Detect which cell encompasses the target text, then output its (x, y) center coordinate. 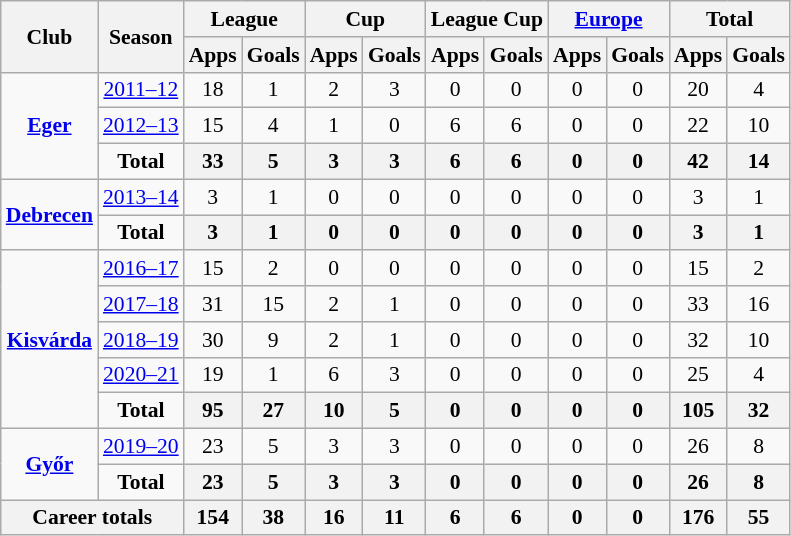
2017–18 (141, 304)
38 (274, 518)
Career totals (92, 518)
20 (698, 90)
176 (698, 518)
95 (213, 411)
Cup (366, 19)
105 (698, 411)
55 (758, 518)
Kisvárda (50, 340)
2011–12 (141, 90)
2020–21 (141, 375)
Győr (50, 464)
25 (698, 375)
2012–13 (141, 126)
2019–20 (141, 447)
14 (758, 162)
11 (394, 518)
2013–14 (141, 197)
Club (50, 36)
Eger (50, 126)
154 (213, 518)
42 (698, 162)
9 (274, 340)
22 (698, 126)
2016–17 (141, 269)
30 (213, 340)
31 (213, 304)
Season (141, 36)
Debrecen (50, 214)
League (244, 19)
19 (213, 375)
2018–19 (141, 340)
Europe (608, 19)
27 (274, 411)
League Cup (487, 19)
18 (213, 90)
